For the text-containing cell, return its midpoint in [x, y] coordinate format. 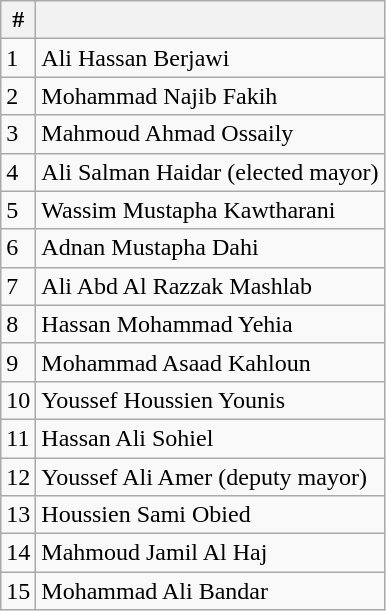
Mohammad Asaad Kahloun [210, 362]
Mahmoud Jamil Al Haj [210, 553]
1 [18, 58]
8 [18, 324]
Houssien Sami Obied [210, 515]
Ali Hassan Berjawi [210, 58]
9 [18, 362]
5 [18, 210]
Mohammad Ali Bandar [210, 591]
6 [18, 248]
Ali Salman Haidar (elected mayor) [210, 172]
Hassan Mohammad Yehia [210, 324]
Ali Abd Al Razzak Mashlab [210, 286]
7 [18, 286]
13 [18, 515]
Mahmoud Ahmad Ossaily [210, 134]
14 [18, 553]
2 [18, 96]
4 [18, 172]
Youssef Houssien Younis [210, 400]
3 [18, 134]
Adnan Mustapha Dahi [210, 248]
Hassan Ali Sohiel [210, 438]
Mohammad Najib Fakih [210, 96]
15 [18, 591]
12 [18, 477]
# [18, 20]
10 [18, 400]
Youssef Ali Amer (deputy mayor) [210, 477]
Wassim Mustapha Kawtharani [210, 210]
11 [18, 438]
